Find where the given text appears and provide that cell's center as [X, Y] coordinate. 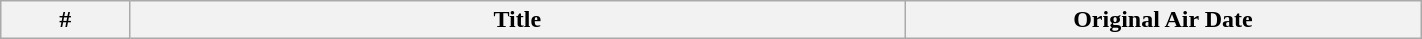
Original Air Date [1164, 20]
# [66, 20]
Title [518, 20]
